Pinpoint the cell where the given text exists, returning its (X, Y) midpoint coordinate. 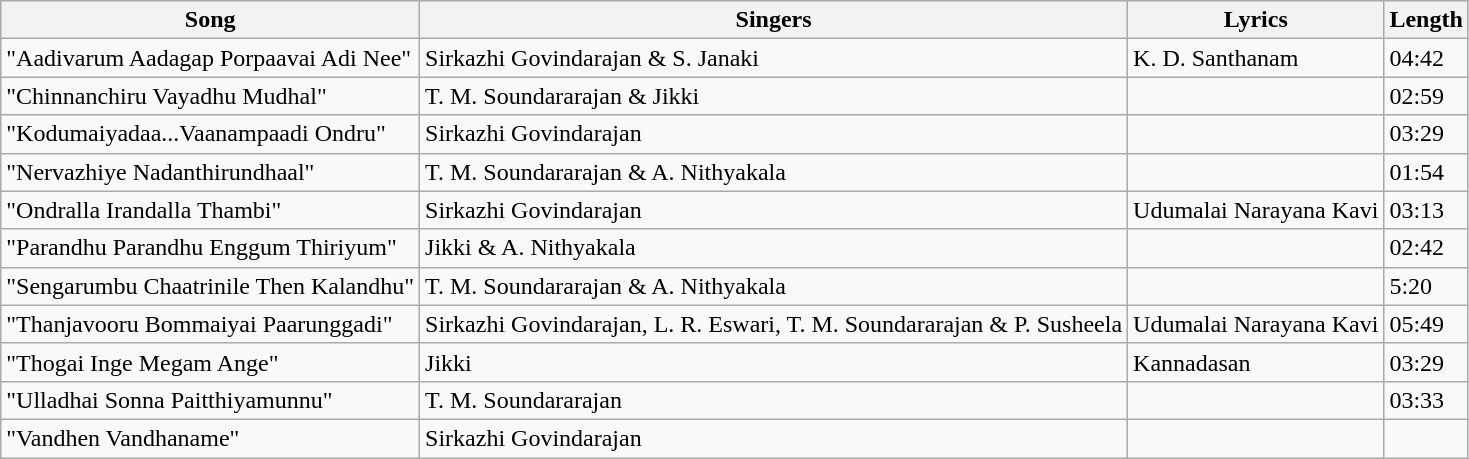
05:49 (1426, 324)
T. M. Soundararajan (774, 400)
Jikki (774, 362)
K. D. Santhanam (1256, 58)
"Ulladhai Sonna Paitthiyamunnu" (210, 400)
Song (210, 20)
Kannadasan (1256, 362)
03:13 (1426, 210)
"Sengarumbu Chaatrinile Then Kalandhu" (210, 286)
04:42 (1426, 58)
"Ondralla Irandalla Thambi" (210, 210)
"Thogai Inge Megam Ange" (210, 362)
"Chinnanchiru Vayadhu Mudhal" (210, 96)
5:20 (1426, 286)
"Kodumaiyadaa...Vaanampaadi Ondru" (210, 134)
Length (1426, 20)
Singers (774, 20)
Sirkazhi Govindarajan & S. Janaki (774, 58)
"Parandhu Parandhu Enggum Thiriyum" (210, 248)
02:42 (1426, 248)
Lyrics (1256, 20)
"Vandhen Vandhaname" (210, 438)
"Thanjavooru Bommaiyai Paarunggadi" (210, 324)
Sirkazhi Govindarajan, L. R. Eswari, T. M. Soundararajan & P. Susheela (774, 324)
01:54 (1426, 172)
03:33 (1426, 400)
T. M. Soundararajan & Jikki (774, 96)
Jikki & A. Nithyakala (774, 248)
"Aadivarum Aadagap Porpaavai Adi Nee" (210, 58)
02:59 (1426, 96)
"Nervazhiye Nadanthirundhaal" (210, 172)
